Detect which cell encompasses the target text, then output its [x, y] center coordinate. 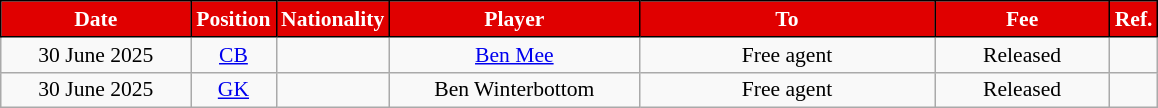
GK [234, 90]
Ben Mee [514, 55]
Ben Winterbottom [514, 90]
Player [514, 19]
CB [234, 55]
To [786, 19]
Position [234, 19]
Fee [1022, 19]
Ref. [1134, 19]
Nationality [332, 19]
Date [96, 19]
